Identify which cell holds the provided text, then report its (x, y) central coordinate. 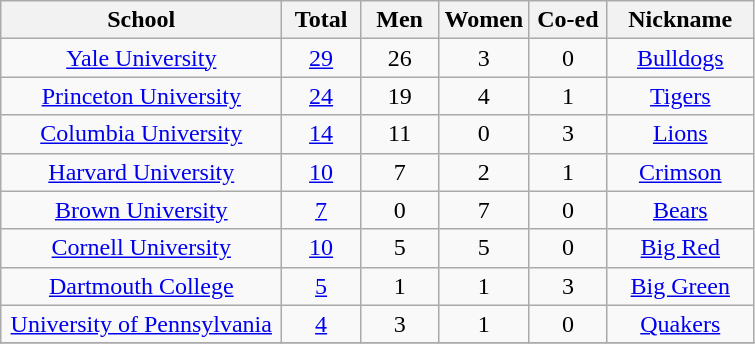
26 (400, 58)
Co-ed (568, 20)
29 (322, 58)
Crimson (680, 172)
Dartmouth College (142, 286)
Cornell University (142, 248)
Tigers (680, 96)
Princeton University (142, 96)
Total (322, 20)
Men (400, 20)
University of Pennsylvania (142, 324)
Yale University (142, 58)
Nickname (680, 20)
14 (322, 134)
11 (400, 134)
Bulldogs (680, 58)
Big Green (680, 286)
School (142, 20)
24 (322, 96)
Lions (680, 134)
2 (484, 172)
Brown University (142, 210)
Quakers (680, 324)
Women (484, 20)
19 (400, 96)
Bears (680, 210)
Harvard University (142, 172)
Columbia University (142, 134)
Big Red (680, 248)
